Provide the [X, Y] coordinate of the cell's center where the given text is located.  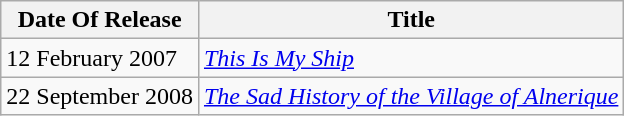
Date Of Release [100, 20]
12 February 2007 [100, 58]
This Is My Ship [410, 58]
22 September 2008 [100, 96]
Title [410, 20]
The Sad History of the Village of Alnerique [410, 96]
